Capture the cell that displays the provided text and extract its (x, y) central coordinate. 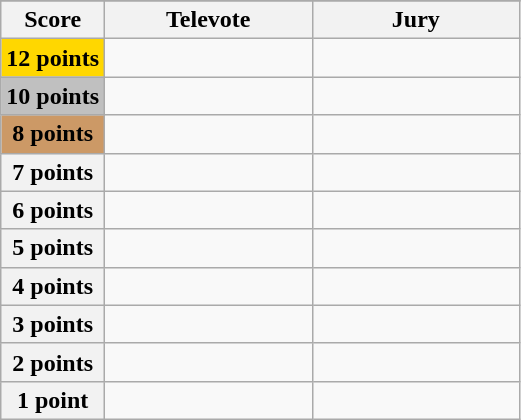
Jury (416, 20)
8 points (53, 134)
10 points (53, 96)
1 point (53, 400)
12 points (53, 58)
2 points (53, 362)
5 points (53, 248)
7 points (53, 172)
4 points (53, 286)
3 points (53, 324)
Score (53, 20)
Televote (209, 20)
6 points (53, 210)
